Output the (x, y) coordinate of the center of the cell containing the given text.  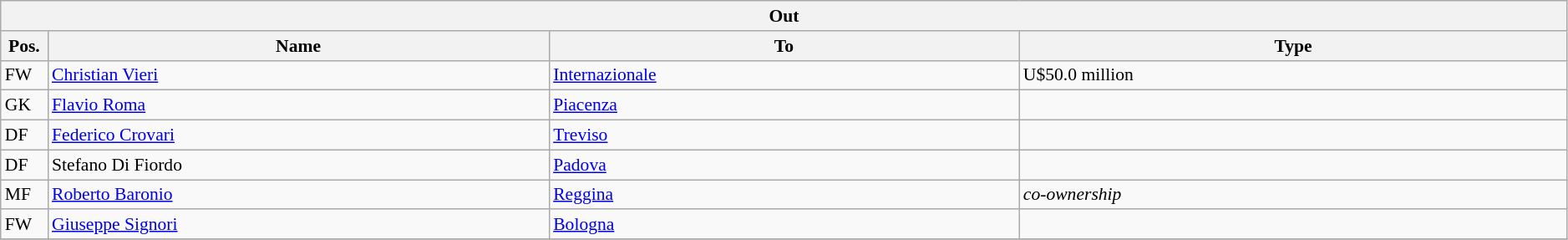
co-ownership (1293, 195)
Name (298, 46)
Treviso (784, 135)
GK (24, 105)
Flavio Roma (298, 105)
Piacenza (784, 105)
Christian Vieri (298, 75)
Internazionale (784, 75)
Out (784, 16)
Reggina (784, 195)
Bologna (784, 225)
Padova (784, 165)
Pos. (24, 46)
Giuseppe Signori (298, 225)
Roberto Baronio (298, 195)
MF (24, 195)
To (784, 46)
Federico Crovari (298, 135)
Type (1293, 46)
U$50.0 million (1293, 75)
Stefano Di Fiordo (298, 165)
